Determine the [X, Y] coordinate at the center of the cell enclosing the given text.  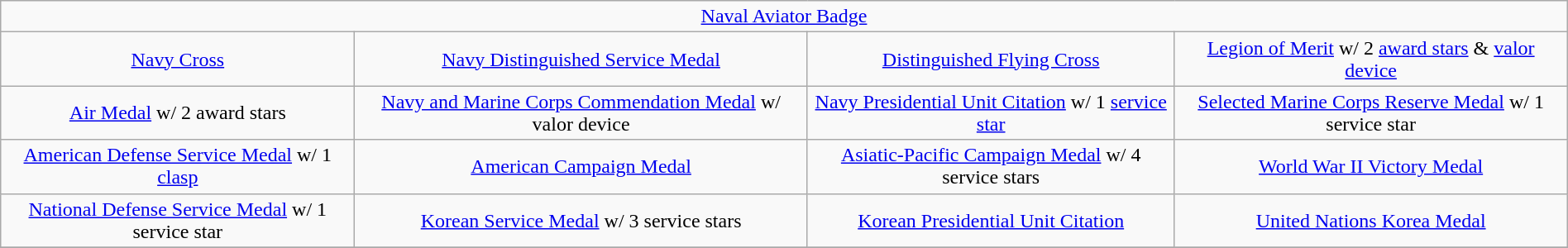
Distinguished Flying Cross [991, 60]
American Defense Service Medal w/ 1 clasp [178, 167]
Naval Aviator Badge [784, 17]
American Campaign Medal [581, 167]
Korean Presidential Unit Citation [991, 220]
Navy Distinguished Service Medal [581, 60]
Legion of Merit w/ 2 award stars & valor device [1371, 60]
Navy Cross [178, 60]
World War II Victory Medal [1371, 167]
National Defense Service Medal w/ 1 service star [178, 220]
Selected Marine Corps Reserve Medal w/ 1 service star [1371, 112]
Asiatic-Pacific Campaign Medal w/ 4 service stars [991, 167]
United Nations Korea Medal [1371, 220]
Navy Presidential Unit Citation w/ 1 service star [991, 112]
Korean Service Medal w/ 3 service stars [581, 220]
Navy and Marine Corps Commendation Medal w/ valor device [581, 112]
Air Medal w/ 2 award stars [178, 112]
